Pinpoint the cell where the given text exists, returning its (x, y) midpoint coordinate. 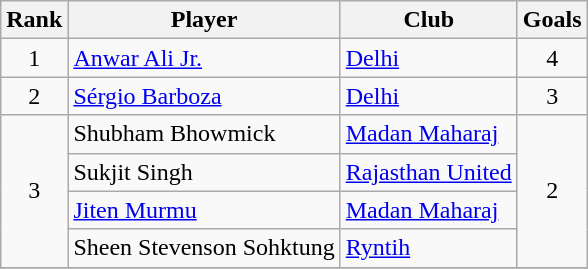
Sérgio Barboza (204, 96)
Jiten Murmu (204, 210)
Rajasthan United (428, 172)
Rank (34, 20)
4 (552, 58)
Sheen Stevenson Sohktung (204, 248)
Ryntih (428, 248)
Anwar Ali Jr. (204, 58)
Goals (552, 20)
Club (428, 20)
Sukjit Singh (204, 172)
Player (204, 20)
Shubham Bhowmick (204, 134)
1 (34, 58)
